For the text-containing cell, return its midpoint in [X, Y] coordinate format. 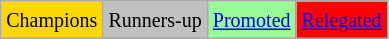
Champions [52, 20]
Relegated [342, 20]
Promoted [252, 20]
Runners-up [155, 20]
